Pinpoint the cell where the given text exists, returning its [X, Y] midpoint coordinate. 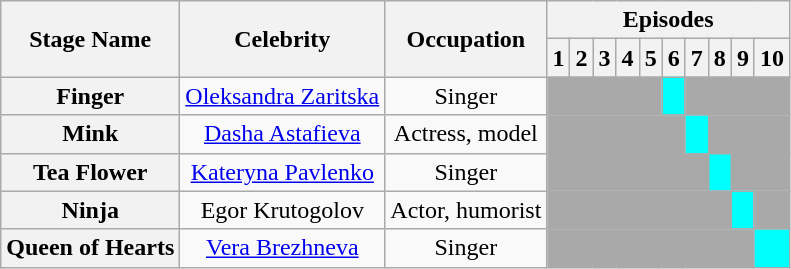
Stage Name [90, 39]
Episodes [668, 20]
1 [558, 58]
Occupation [466, 39]
10 [772, 58]
2 [582, 58]
Vera Brezhneva [282, 248]
Ninja [90, 210]
Mink [90, 134]
6 [674, 58]
Actor, humorist [466, 210]
8 [720, 58]
9 [742, 58]
Oleksandra Zaritska [282, 96]
4 [628, 58]
Actress, model [466, 134]
Dasha Astafieva [282, 134]
Tea Flower [90, 172]
3 [604, 58]
Queen of Hearts [90, 248]
Finger [90, 96]
7 [696, 58]
Kateryna Pavlenko [282, 172]
Egor Krutogolov [282, 210]
Celebrity [282, 39]
5 [650, 58]
